Extract the (x, y) coordinate from the center of the cell holding the provided text.  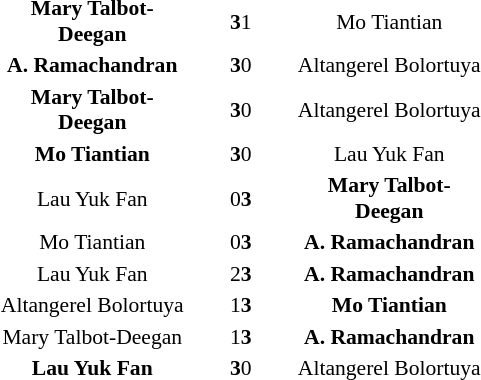
23 (240, 274)
